Identify which cell holds the provided text, then report its (x, y) central coordinate. 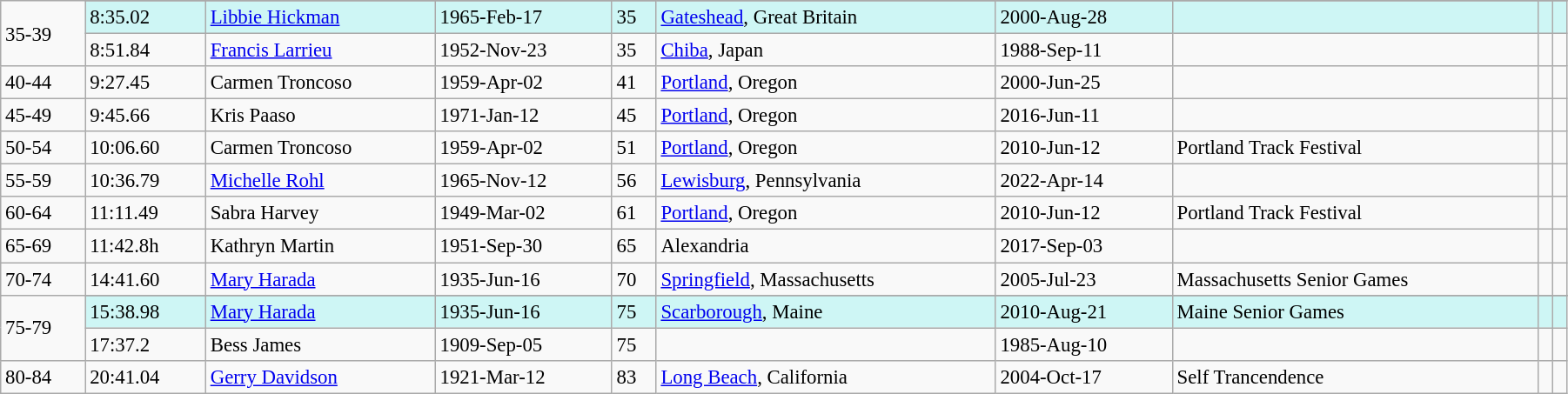
Gateshead, Great Britain (826, 17)
41 (633, 83)
2000-Jun-25 (1084, 83)
2000-Aug-28 (1084, 17)
Kris Paaso (320, 116)
1988-Sep-11 (1084, 50)
8:51.84 (146, 50)
11:11.49 (146, 213)
9:45.66 (146, 116)
1921-Mar-12 (524, 377)
Massachusetts Senior Games (1356, 279)
1965-Nov-12 (524, 181)
45-49 (44, 116)
14:41.60 (146, 279)
1952-Nov-23 (524, 50)
17:37.2 (146, 344)
56 (633, 181)
Kathryn Martin (320, 246)
60-64 (44, 213)
50-54 (44, 148)
Self Trancendence (1356, 377)
Sabra Harvey (320, 213)
1949-Mar-02 (524, 213)
Springfield, Massachusetts (826, 279)
65 (633, 246)
40-44 (44, 83)
Francis Larrieu (320, 50)
70 (633, 279)
35-39 (44, 33)
Chiba, Japan (826, 50)
Maine Senior Games (1356, 311)
51 (633, 148)
75-79 (44, 327)
1951-Sep-30 (524, 246)
11:42.8h (146, 246)
Long Beach, California (826, 377)
1909-Sep-05 (524, 344)
2016-Jun-11 (1084, 116)
Gerry Davidson (320, 377)
1965-Feb-17 (524, 17)
1971-Jan-12 (524, 116)
20:41.04 (146, 377)
10:06.60 (146, 148)
2004-Oct-17 (1084, 377)
2010-Aug-21 (1084, 311)
2005-Jul-23 (1084, 279)
61 (633, 213)
Scarborough, Maine (826, 311)
10:36.79 (146, 181)
2017-Sep-03 (1084, 246)
Bess James (320, 344)
8:35.02 (146, 17)
55-59 (44, 181)
80-84 (44, 377)
45 (633, 116)
2022-Apr-14 (1084, 181)
Alexandria (826, 246)
Lewisburg, Pennsylvania (826, 181)
70-74 (44, 279)
83 (633, 377)
Libbie Hickman (320, 17)
15:38.98 (146, 311)
1985-Aug-10 (1084, 344)
65-69 (44, 246)
9:27.45 (146, 83)
Michelle Rohl (320, 181)
